Determine the (X, Y) coordinate at the center of the cell enclosing the given text.  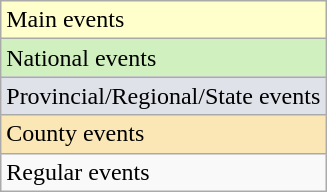
County events (164, 134)
Provincial/Regional/State events (164, 96)
National events (164, 58)
Main events (164, 20)
Regular events (164, 172)
